Determine the (X, Y) coordinate at the center of the cell enclosing the given text.  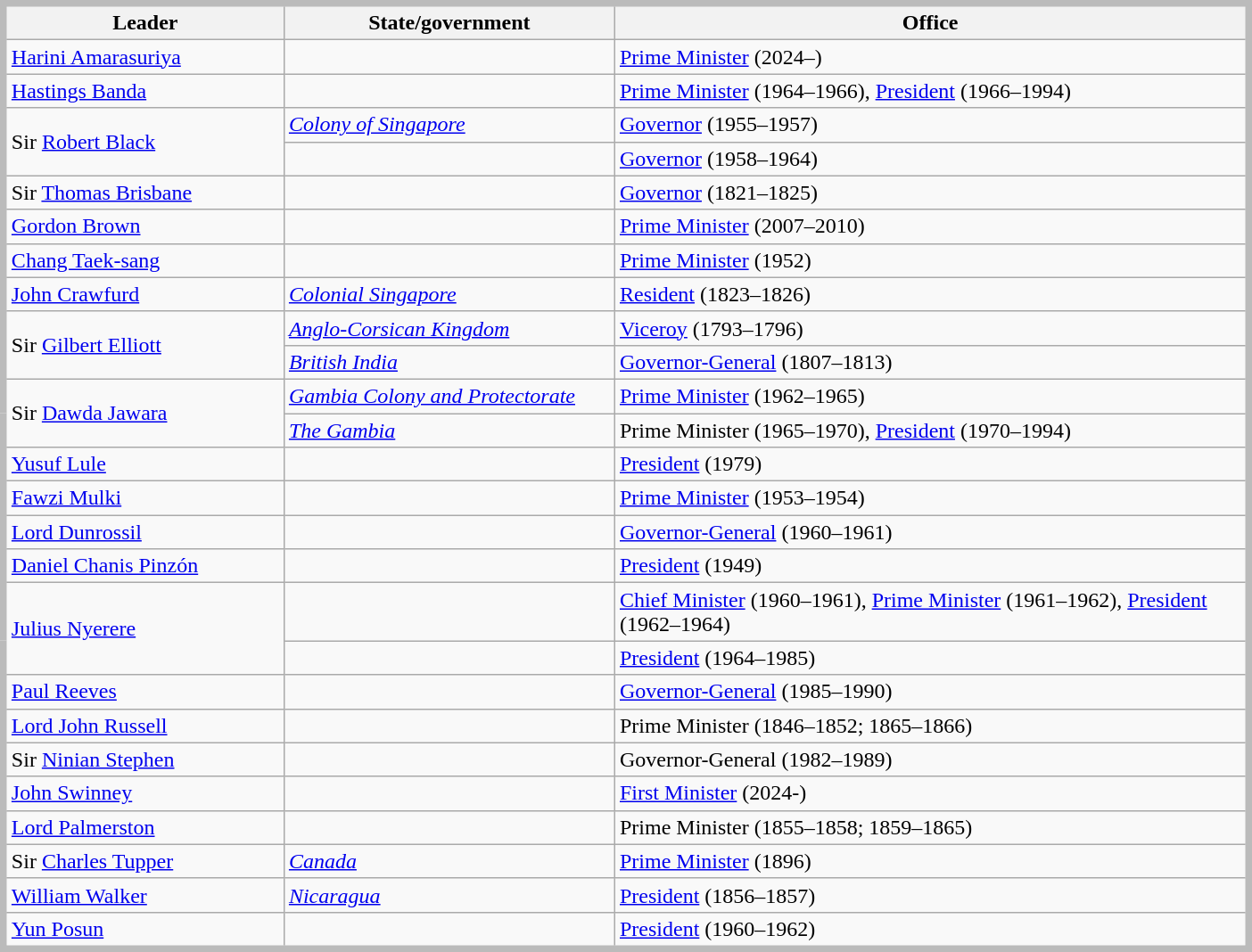
Lord Palmerston (144, 828)
Prime Minister (2024–) (931, 57)
Prime Minister (1953–1954) (931, 498)
Lord John Russell (144, 726)
Viceroy (1793–1796) (931, 329)
Governor (1958–1964) (931, 159)
Office (931, 21)
Prime Minister (1855–1858; 1859–1865) (931, 828)
Governor-General (1985–1990) (931, 692)
President (1979) (931, 464)
Gordon Brown (144, 226)
President (1949) (931, 566)
Chief Minister (1960–1961), Prime Minister (1961–1962), President (1962–1964) (931, 611)
Fawzi Mulki (144, 498)
Prime Minister (1846–1852; 1865–1866) (931, 726)
Prime Minister (2007–2010) (931, 226)
Sir Ninian Stephen (144, 759)
President (1856–1857) (931, 896)
Prime Minister (1896) (931, 862)
Sir Charles Tupper (144, 862)
Resident (1823–1826) (931, 295)
John Swinney (144, 793)
Colonial Singapore (449, 295)
Governor (1955–1957) (931, 125)
Prime Minister (1952) (931, 261)
Prime Minister (1965–1970), President (1970–1994) (931, 431)
Anglo-Corsican Kingdom (449, 329)
Sir Dawda Jawara (144, 414)
Yun Posun (144, 931)
Prime Minister (1962–1965) (931, 397)
Gambia Colony and Protectorate (449, 397)
Canada (449, 862)
Governor-General (1960–1961) (931, 532)
Prime Minister (1964–1966), President (1966–1994) (931, 91)
Harini Amarasuriya (144, 57)
Leader (144, 21)
First Minister (2024-) (931, 793)
Nicaragua (449, 896)
Colony of Singapore (449, 125)
Paul Reeves (144, 692)
Lord Dunrossil (144, 532)
Daniel Chanis Pinzón (144, 566)
State/government (449, 21)
Julius Nyerere (144, 629)
Governor-General (1807–1813) (931, 363)
Yusuf Lule (144, 464)
Sir Gilbert Elliott (144, 346)
Governor (1821–1825) (931, 193)
John Crawfurd (144, 295)
Chang Taek-sang (144, 261)
Hastings Banda (144, 91)
William Walker (144, 896)
British India (449, 363)
Sir Thomas Brisbane (144, 193)
President (1964–1985) (931, 658)
Governor-General (1982–1989) (931, 759)
Sir Robert Black (144, 142)
President (1960–1962) (931, 931)
The Gambia (449, 431)
